Detect which cell encompasses the target text, then output its [x, y] center coordinate. 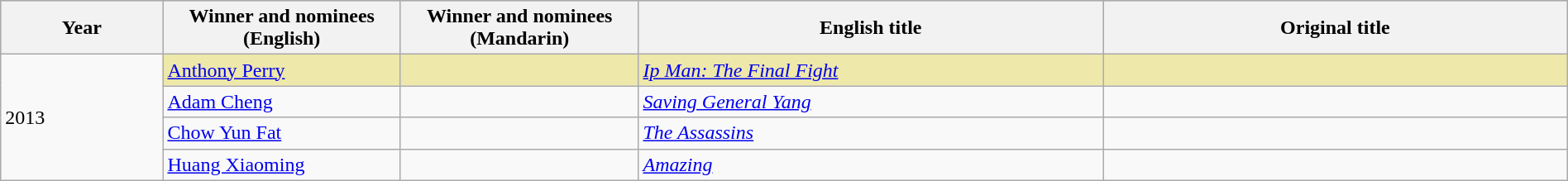
Original title [1336, 28]
Saving General Yang [871, 102]
Winner and nominees(Mandarin) [519, 28]
2013 [82, 117]
Anthony Perry [282, 70]
Amazing [871, 164]
Ip Man: The Final Fight [871, 70]
Adam Cheng [282, 102]
Chow Yun Fat [282, 133]
Year [82, 28]
English title [871, 28]
Huang Xiaoming [282, 164]
The Assassins [871, 133]
Winner and nominees(English) [282, 28]
